Output the (X, Y) coordinate of the center of the cell containing the given text.  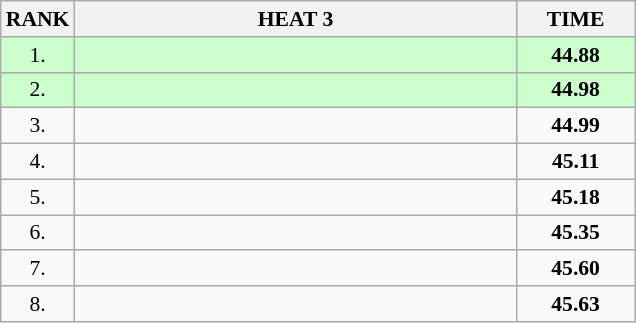
5. (38, 197)
7. (38, 269)
RANK (38, 19)
45.60 (576, 269)
1. (38, 55)
45.63 (576, 304)
44.98 (576, 90)
8. (38, 304)
44.99 (576, 126)
TIME (576, 19)
45.35 (576, 233)
HEAT 3 (295, 19)
45.18 (576, 197)
2. (38, 90)
44.88 (576, 55)
3. (38, 126)
4. (38, 162)
45.11 (576, 162)
6. (38, 233)
